Identify which cell holds the provided text, then report its [X, Y] central coordinate. 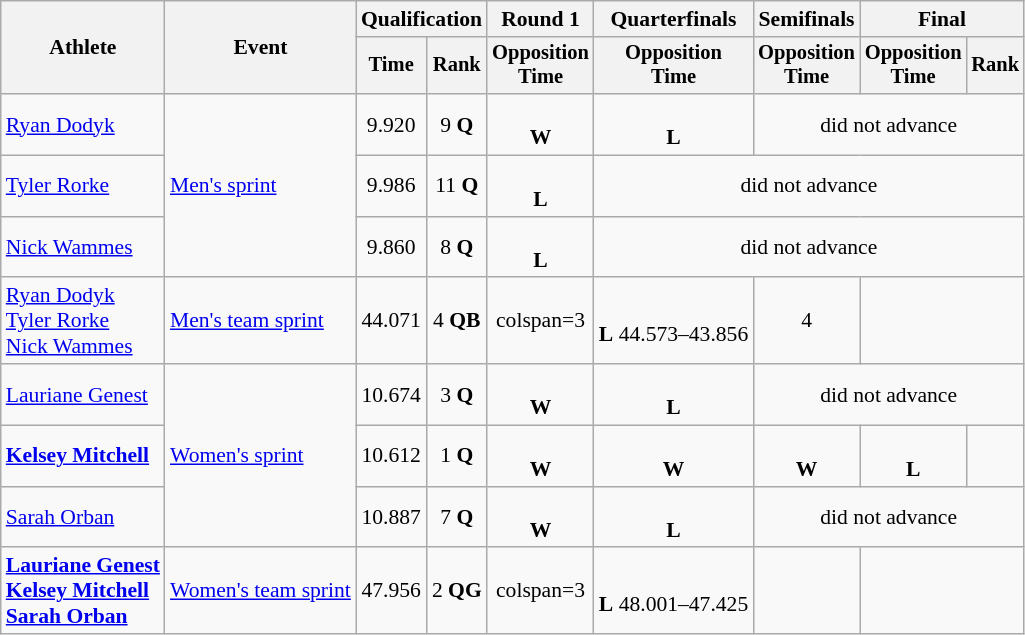
2 QG [456, 592]
8 Q [456, 248]
10.674 [391, 394]
3 Q [456, 394]
4 QB [456, 322]
9 Q [456, 124]
44.071 [391, 322]
Kelsey Mitchell [83, 456]
Athlete [83, 48]
10.612 [391, 456]
Semifinals [806, 19]
Round 1 [540, 19]
L 44.573–43.856 [674, 322]
Ryan Dodyk [83, 124]
Quarterfinals [674, 19]
Qualification [422, 19]
9.920 [391, 124]
7 Q [456, 518]
47.956 [391, 592]
Ryan DodykTyler RorkeNick Wammes [83, 322]
10.887 [391, 518]
Nick Wammes [83, 248]
4 [806, 322]
1 Q [456, 456]
Final [942, 19]
Lauriane GenestKelsey MitchellSarah Orban [83, 592]
9.860 [391, 248]
Men's team sprint [260, 322]
Sarah Orban [83, 518]
Women's sprint [260, 456]
11 Q [456, 186]
L 48.001–47.425 [674, 592]
Men's sprint [260, 186]
Event [260, 48]
Lauriane Genest [83, 394]
Women's team sprint [260, 592]
9.986 [391, 186]
Time [391, 66]
Tyler Rorke [83, 186]
